Determine the [x, y] coordinate at the center of the cell enclosing the given text.  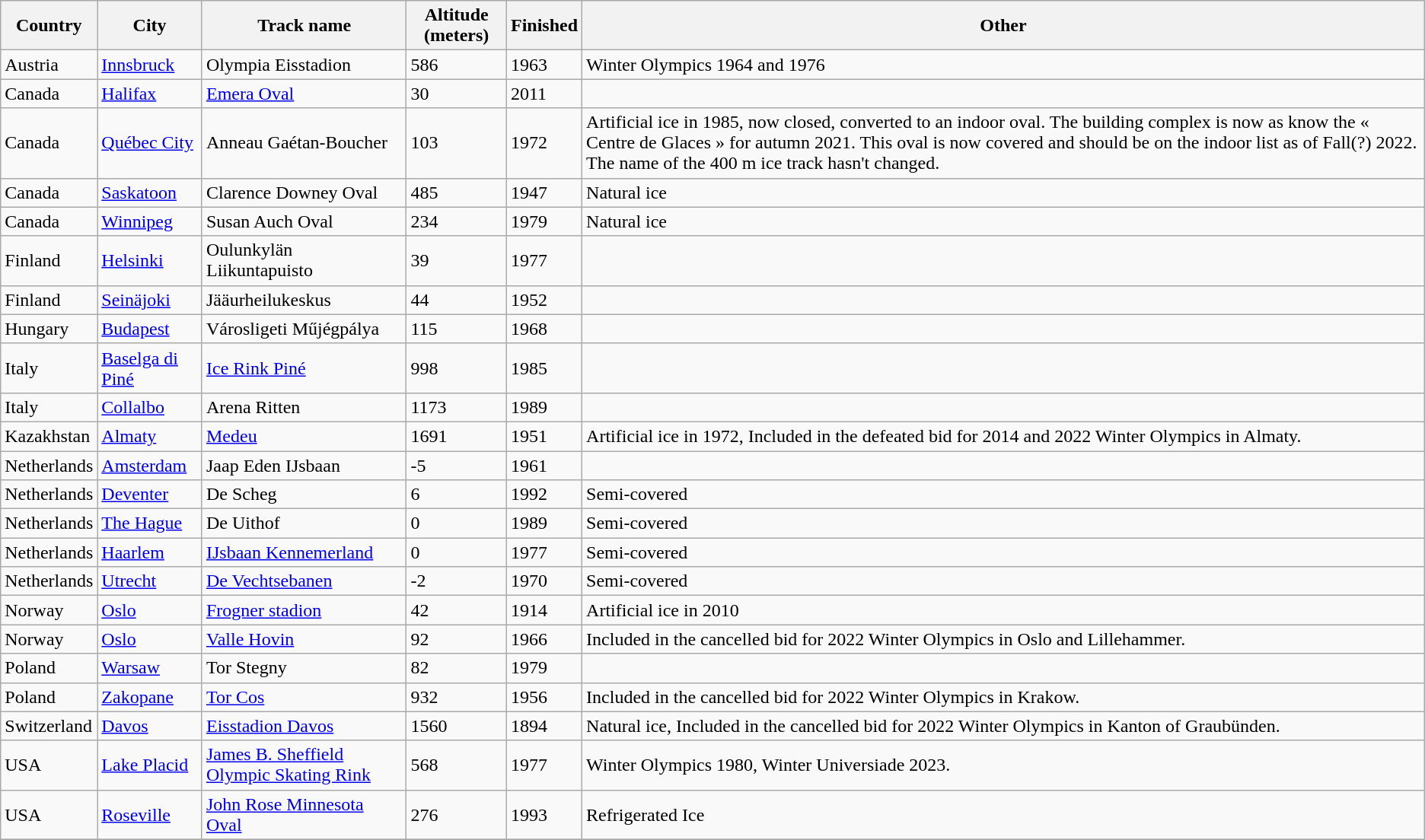
932 [457, 697]
Artificial ice in 2010 [1003, 610]
Jääurheilukeskus [304, 300]
Jaap Eden IJsbaan [304, 465]
Emera Oval [304, 94]
Other [1003, 26]
1968 [544, 329]
Artificial ice in 1972, Included in the defeated bid for 2014 and 2022 Winter Olympics in Almaty. [1003, 436]
1914 [544, 610]
1952 [544, 300]
Olympia Eisstadion [304, 65]
1894 [544, 726]
Davos [150, 726]
Budapest [150, 329]
City [150, 26]
Collalbo [150, 407]
James B. Sheffield Olympic Skating Rink [304, 765]
998 [457, 368]
Hungary [49, 329]
1970 [544, 581]
39 [457, 260]
1985 [544, 368]
115 [457, 329]
-5 [457, 465]
De Vechtsebanen [304, 581]
Winter Olympics 1980, Winter Universiade 2023. [1003, 765]
Innsbruck [150, 65]
Susan Auch Oval [304, 221]
The Hague [150, 523]
John Rose Minnesota Oval [304, 814]
Finished [544, 26]
103 [457, 143]
Warsaw [150, 668]
Almaty [150, 436]
Refrigerated Ice [1003, 814]
Roseville [150, 814]
Amsterdam [150, 465]
1966 [544, 639]
Track name [304, 26]
Kazakhstan [49, 436]
Tor Stegny [304, 668]
De Uithof [304, 523]
Switzerland [49, 726]
Clarence Downey Oval [304, 192]
Saskatoon [150, 192]
586 [457, 65]
-2 [457, 581]
Included in the cancelled bid for 2022 Winter Olympics in Oslo and Lillehammer. [1003, 639]
Frogner stadion [304, 610]
1956 [544, 697]
Zakopane [150, 697]
Eisstadion Davos [304, 726]
IJsbaan Kennemerland [304, 552]
1972 [544, 143]
Country [49, 26]
Oulunkylän Liikuntapuisto [304, 260]
Medeu [304, 436]
42 [457, 610]
92 [457, 639]
Natural ice, Included in the cancelled bid for 2022 Winter Olympics in Kanton of Graubünden. [1003, 726]
1947 [544, 192]
Altitude (meters) [457, 26]
Austria [49, 65]
Arena Ritten [304, 407]
1963 [544, 65]
Haarlem [150, 552]
Lake Placid [150, 765]
82 [457, 668]
Deventer [150, 495]
Québec City [150, 143]
44 [457, 300]
1951 [544, 436]
1560 [457, 726]
Winnipeg [150, 221]
6 [457, 495]
1993 [544, 814]
1992 [544, 495]
1691 [457, 436]
30 [457, 94]
Tor Cos [304, 697]
234 [457, 221]
2011 [544, 94]
Baselga di Piné [150, 368]
568 [457, 765]
485 [457, 192]
Valle Hovin [304, 639]
Anneau Gaétan-Boucher [304, 143]
276 [457, 814]
Halifax [150, 94]
Városligeti Műjégpálya [304, 329]
1961 [544, 465]
Seinäjoki [150, 300]
Winter Olympics 1964 and 1976 [1003, 65]
Helsinki [150, 260]
Included in the cancelled bid for 2022 Winter Olympics in Krakow. [1003, 697]
Utrecht [150, 581]
De Scheg [304, 495]
Ice Rink Piné [304, 368]
1173 [457, 407]
